Scan for the cell matching the given text and deliver its (X, Y) coordinate at center. 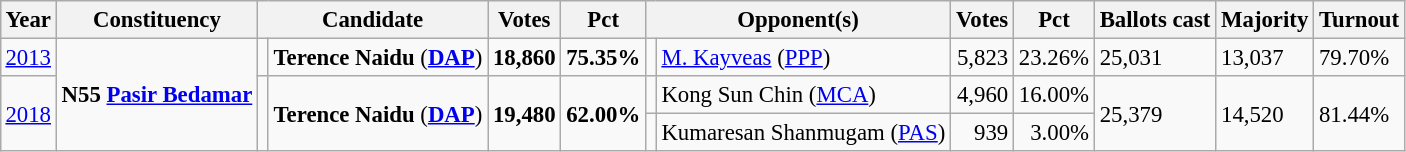
16.00% (1054, 95)
939 (982, 133)
62.00% (604, 114)
Year (28, 20)
Ballots cast (1154, 20)
23.26% (1054, 57)
M. Kayveas (PPP) (804, 57)
19,480 (524, 114)
Turnout (1360, 20)
5,823 (982, 57)
3.00% (1054, 133)
2013 (28, 57)
N55 Pasir Bedamar (156, 94)
Opponent(s) (798, 20)
25,031 (1154, 57)
14,520 (1265, 114)
2018 (28, 114)
75.35% (604, 57)
25,379 (1154, 114)
79.70% (1360, 57)
18,860 (524, 57)
Kumaresan Shanmugam (PAS) (804, 133)
13,037 (1265, 57)
Constituency (156, 20)
4,960 (982, 95)
Candidate (373, 20)
Kong Sun Chin (MCA) (804, 95)
81.44% (1360, 114)
Majority (1265, 20)
